Identify which cell holds the provided text, then report its (x, y) central coordinate. 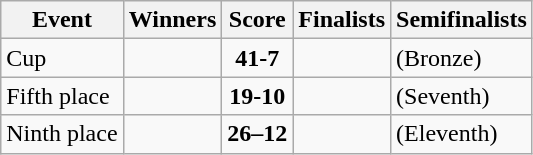
Fifth place (62, 96)
Cup (62, 58)
Semifinalists (462, 20)
(Eleventh) (462, 134)
(Seventh) (462, 96)
Ninth place (62, 134)
Winners (172, 20)
Event (62, 20)
19-10 (258, 96)
Finalists (342, 20)
26–12 (258, 134)
Score (258, 20)
41-7 (258, 58)
(Bronze) (462, 58)
